Search for the cell housing the specified text and yield its [x, y] center coordinate. 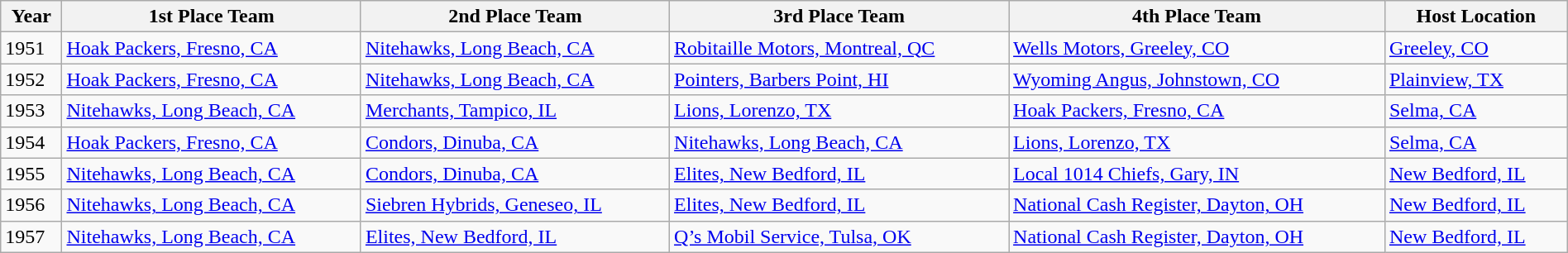
1953 [31, 111]
2nd Place Team [514, 17]
Host Location [1475, 17]
Year [31, 17]
Merchants, Tampico, IL [514, 111]
1951 [31, 48]
Siebren Hybrids, Geneseo, IL [514, 205]
Q’s Mobil Service, Tulsa, OK [839, 236]
3rd Place Team [839, 17]
Wyoming Angus, Johnstown, CO [1198, 79]
Wells Motors, Greeley, CO [1198, 48]
1956 [31, 205]
Robitaille Motors, Montreal, QC [839, 48]
1952 [31, 79]
1957 [31, 236]
1954 [31, 142]
Pointers, Barbers Point, HI [839, 79]
Plainview, TX [1475, 79]
4th Place Team [1198, 17]
Local 1014 Chiefs, Gary, IN [1198, 174]
Greeley, CO [1475, 48]
1955 [31, 174]
1st Place Team [212, 17]
